Provide the [x, y] coordinate of the cell's center where the given text is located.  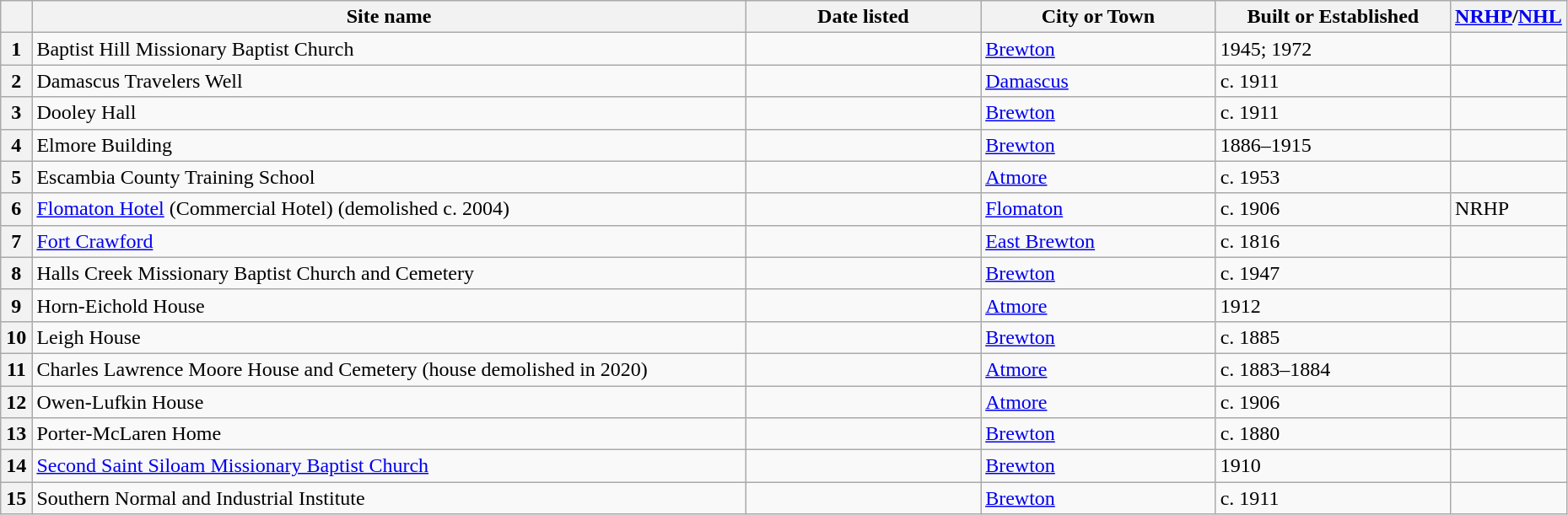
4 [17, 145]
12 [17, 402]
c. 1883–1884 [1333, 369]
Fort Crawford [389, 241]
Halls Creek Missionary Baptist Church and Cemetery [389, 273]
9 [17, 305]
3 [17, 113]
11 [17, 369]
Horn-Eichold House [389, 305]
6 [17, 209]
Flomaton [1098, 209]
1886–1915 [1333, 145]
2 [17, 81]
Porter-McLaren Home [389, 434]
East Brewton [1098, 241]
1910 [1333, 466]
c. 1953 [1333, 177]
8 [17, 273]
Charles Lawrence Moore House and Cemetery (house demolished in 2020) [389, 369]
1 [17, 49]
10 [17, 337]
Second Saint Siloam Missionary Baptist Church [389, 466]
13 [17, 434]
Date listed [863, 17]
c. 1885 [1333, 337]
Baptist Hill Missionary Baptist Church [389, 49]
15 [17, 498]
1912 [1333, 305]
7 [17, 241]
14 [17, 466]
Site name [389, 17]
NRHP/NHL [1509, 17]
Flomaton Hotel (Commercial Hotel) (demolished c. 2004) [389, 209]
Southern Normal and Industrial Institute [389, 498]
Damascus [1098, 81]
Built or Established [1333, 17]
Owen-Lufkin House [389, 402]
Leigh House [389, 337]
Escambia County Training School [389, 177]
Dooley Hall [389, 113]
Damascus Travelers Well [389, 81]
c. 1816 [1333, 241]
c. 1880 [1333, 434]
NRHP [1509, 209]
Elmore Building [389, 145]
City or Town [1098, 17]
5 [17, 177]
c. 1947 [1333, 273]
1945; 1972 [1333, 49]
